Identify which cell holds the provided text, then report its [X, Y] central coordinate. 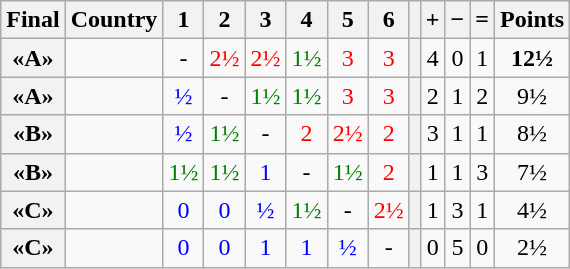
7½ [532, 172]
12½ [532, 58]
9½ [532, 96]
Final [33, 20]
= [482, 20]
8½ [532, 134]
4½ [532, 210]
− [458, 20]
Points [532, 20]
Country [114, 20]
+ [432, 20]
6 [388, 20]
